Find where the given text appears and provide that cell's center as (X, Y) coordinate. 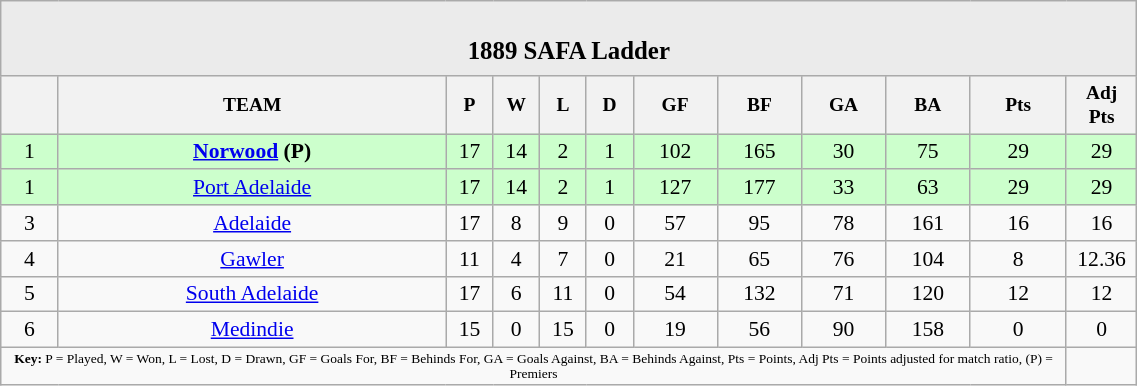
127 (675, 188)
75 (928, 152)
Adj Pts (1101, 106)
33 (843, 188)
P (470, 106)
BA (928, 106)
158 (928, 330)
177 (759, 188)
12.36 (1101, 259)
D (610, 106)
95 (759, 223)
161 (928, 223)
9 (564, 223)
76 (843, 259)
63 (928, 188)
78 (843, 223)
71 (843, 294)
Gawler (252, 259)
65 (759, 259)
Norwood (P) (252, 152)
South Adelaide (252, 294)
Pts (1018, 106)
TEAM (252, 106)
3 (30, 223)
BF (759, 106)
Adelaide (252, 223)
102 (675, 152)
GA (843, 106)
19 (675, 330)
W (516, 106)
132 (759, 294)
54 (675, 294)
5 (30, 294)
L (564, 106)
56 (759, 330)
7 (564, 259)
21 (675, 259)
104 (928, 259)
90 (843, 330)
57 (675, 223)
Port Adelaide (252, 188)
GF (675, 106)
120 (928, 294)
Medindie (252, 330)
30 (843, 152)
165 (759, 152)
